Detect which cell encompasses the target text, then output its [x, y] center coordinate. 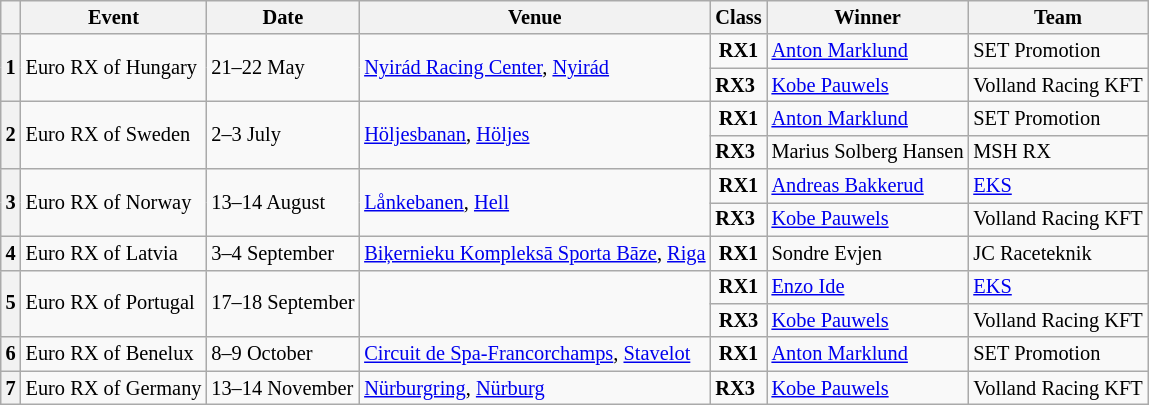
Euro RX of Sweden [114, 134]
Biķernieku Kompleksā Sporta Bāze, Riga [534, 253]
Euro RX of Portugal [114, 304]
Nyirád Racing Center, Nyirád [534, 68]
Enzo Ide [868, 287]
Höljesbanan, Höljes [534, 134]
1 [11, 68]
Andreas Bakkerud [868, 186]
5 [11, 304]
Euro RX of Benelux [114, 354]
Euro RX of Latvia [114, 253]
Winner [868, 17]
13–14 November [282, 388]
Lånkebanen, Hell [534, 202]
3 [11, 202]
Venue [534, 17]
Team [1058, 17]
Sondre Evjen [868, 253]
6 [11, 354]
MSH RX [1058, 152]
Euro RX of Norway [114, 202]
Euro RX of Hungary [114, 68]
2 [11, 134]
Circuit de Spa-Francorchamps, Stavelot [534, 354]
3–4 September [282, 253]
17–18 September [282, 304]
Class [738, 17]
4 [11, 253]
Marius Solberg Hansen [868, 152]
JC Raceteknik [1058, 253]
8–9 October [282, 354]
13–14 August [282, 202]
Event [114, 17]
21–22 May [282, 68]
Euro RX of Germany [114, 388]
Date [282, 17]
7 [11, 388]
2–3 July [282, 134]
Nürburgring, Nürburg [534, 388]
